From the cell containing the given text, extract its center point as [X, Y] coordinate. 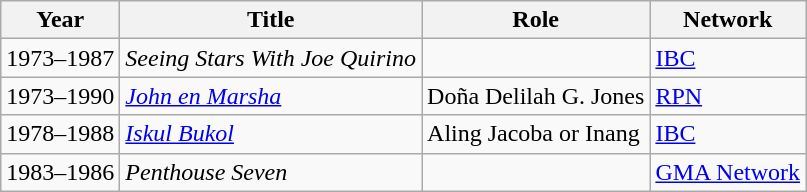
Doña Delilah G. Jones [536, 96]
Aling Jacoba or Inang [536, 134]
1973–1990 [60, 96]
Network [728, 20]
Year [60, 20]
1978–1988 [60, 134]
Title [271, 20]
GMA Network [728, 172]
John en Marsha [271, 96]
1983–1986 [60, 172]
Iskul Bukol [271, 134]
Seeing Stars With Joe Quirino [271, 58]
Role [536, 20]
1973–1987 [60, 58]
RPN [728, 96]
Penthouse Seven [271, 172]
